Locate the cell with the specified text and output its [X, Y] center coordinate. 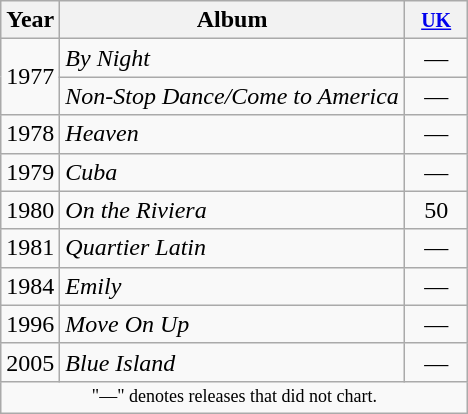
Heaven [232, 134]
50 [436, 210]
Cuba [232, 172]
1979 [30, 172]
1996 [30, 324]
2005 [30, 362]
1977 [30, 77]
1981 [30, 248]
Emily [232, 286]
Non-Stop Dance/Come to America [232, 96]
1980 [30, 210]
"—" denotes releases that did not chart. [234, 396]
On the Riviera [232, 210]
Album [232, 20]
UK [436, 20]
1984 [30, 286]
1978 [30, 134]
Move On Up [232, 324]
Blue Island [232, 362]
By Night [232, 58]
Quartier Latin [232, 248]
Year [30, 20]
